Search for the cell housing the specified text and yield its (X, Y) center coordinate. 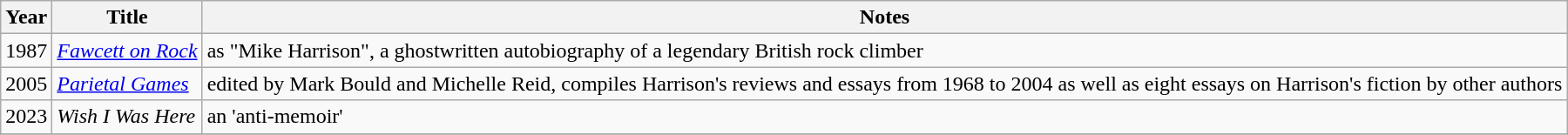
Notes (885, 17)
as "Mike Harrison", a ghostwritten autobiography of a legendary British rock climber (885, 51)
Wish I Was Here (127, 117)
Parietal Games (127, 84)
2005 (26, 84)
Fawcett on Rock (127, 51)
an 'anti-memoir' (885, 117)
Year (26, 17)
1987 (26, 51)
Title (127, 17)
2023 (26, 117)
